Determine the (x, y) coordinate at the center of the cell enclosing the given text.  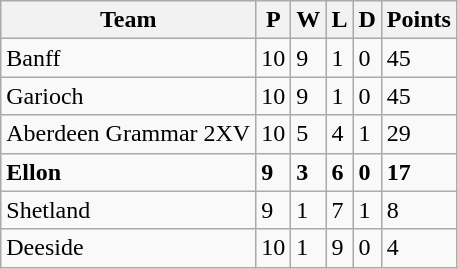
Garioch (128, 96)
Points (418, 20)
D (367, 20)
3 (308, 172)
Team (128, 20)
Ellon (128, 172)
W (308, 20)
5 (308, 134)
17 (418, 172)
Banff (128, 58)
7 (340, 210)
Shetland (128, 210)
29 (418, 134)
Aberdeen Grammar 2XV (128, 134)
Deeside (128, 248)
8 (418, 210)
6 (340, 172)
L (340, 20)
P (274, 20)
